For the text-containing cell, return its midpoint in [X, Y] coordinate format. 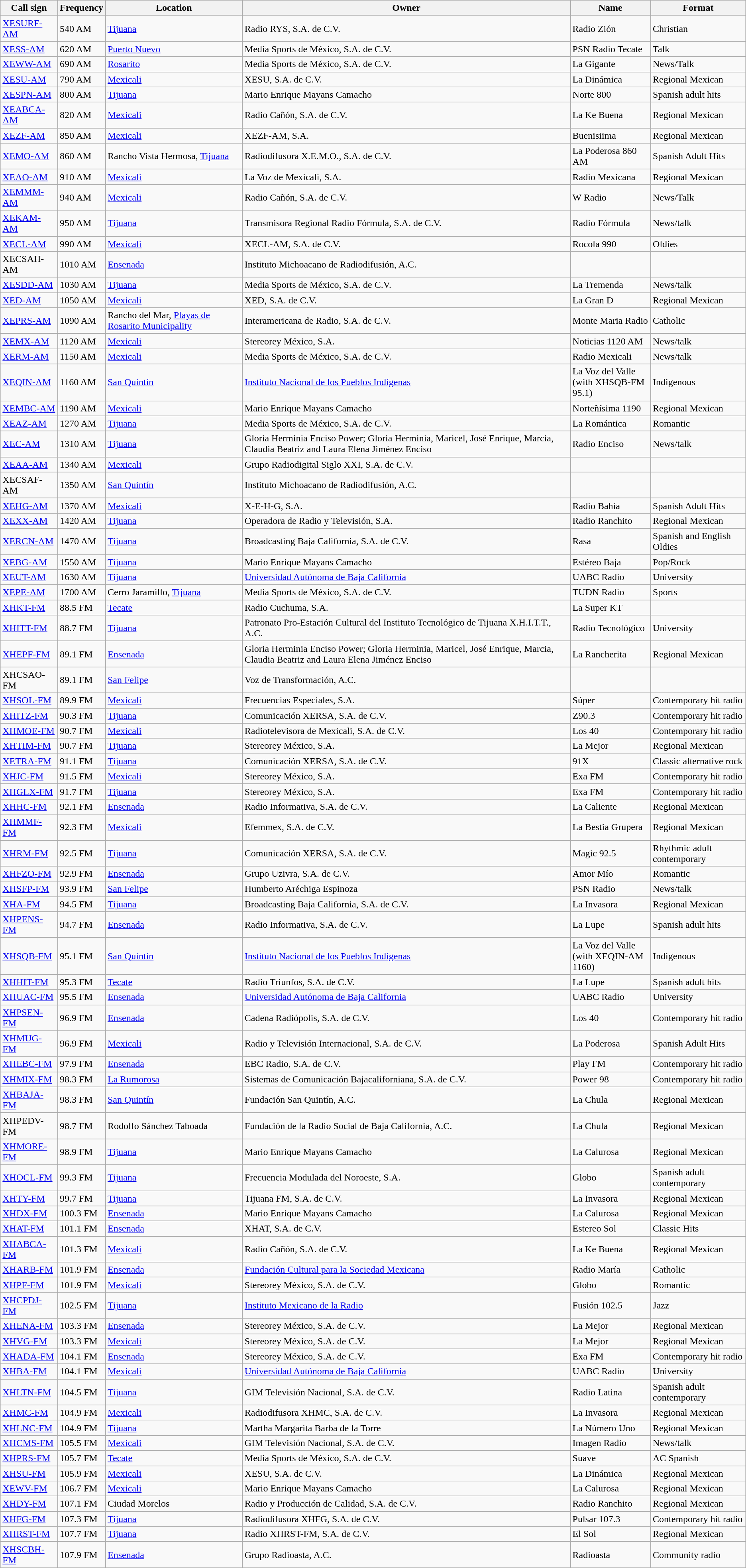
Súper [611, 700]
Z90.3 [611, 716]
XEMO-AM [29, 156]
La Poderosa [611, 1044]
TUDN Radio [611, 592]
Rodolfo Sánchez Taboada [174, 1126]
950 AM [81, 223]
La Super KT [611, 608]
XHVG-FM [29, 1341]
Radiodifusora XHFG, S.A. de C.V. [406, 1519]
XEXX-AM [29, 521]
Cadena Radiópolis, S.A. de C.V. [406, 1017]
XEZF-AM, S.A. [406, 136]
PSN Radio [611, 889]
La Tremenda [611, 285]
1370 AM [81, 506]
XHPEDV-FM [29, 1126]
91.1 FM [81, 761]
XHMOE-FM [29, 731]
Radio XHRST-FM, S.A. de C.V. [406, 1534]
Grupo Radiodigital Siglo XXI, S.A. de C.V. [406, 464]
Suave [611, 1458]
Operadora de Radio y Televisión, S.A. [406, 521]
XEUT-AM [29, 577]
La Romántica [611, 423]
Owner [406, 8]
Sistemas de Comunicación Bajacaliforniana, S.A. de C.V. [406, 1079]
EBC Radio, S.A. de C.V. [406, 1064]
La Caliente [611, 807]
Oldies [698, 244]
91.7 FM [81, 791]
Rosarito [174, 64]
910 AM [81, 177]
XHAT-FM [29, 1229]
Tijuana FM, S.A. de C.V. [406, 1198]
XHITZ-FM [29, 716]
XHFZO-FM [29, 874]
XHPSEN-FM [29, 1017]
Radio Enciso [611, 444]
Power 98 [611, 1079]
XECSAH-AM [29, 265]
La Número Uno [611, 1428]
XECL-AM, S.A. de C.V. [406, 244]
820 AM [81, 115]
Norteñísima 1190 [611, 408]
1630 AM [81, 577]
PSN Radio Tecate [611, 49]
1270 AM [81, 423]
92.9 FM [81, 874]
XEABCA-AM [29, 115]
Fundación de la Radio Social de Baja California, A.C. [406, 1126]
XHAT, S.A. de C.V. [406, 1229]
98.7 FM [81, 1126]
Classic alternative rock [698, 761]
Grupo Radioasta, A.C. [406, 1555]
XHMC-FM [29, 1413]
88.7 FM [81, 628]
1160 AM [81, 382]
XHCPDJ-FM [29, 1305]
92.1 FM [81, 807]
Radiodifusora XHMC, S.A. de C.V. [406, 1413]
Noticias 1120 AM [611, 341]
Martha Margarita Barba de la Torre [406, 1428]
690 AM [81, 64]
XESPN-AM [29, 94]
94.5 FM [81, 904]
94.7 FM [81, 925]
Rhythmic adult contemporary [698, 853]
Radioasta [611, 1555]
XEMMM-AM [29, 197]
XHA-FM [29, 904]
91X [611, 761]
Talk [698, 49]
XHKT-FM [29, 608]
XEAA-AM [29, 464]
Radio y Televisión Internacional, S.A. de C.V. [406, 1044]
107.7 FM [81, 1534]
990 AM [81, 244]
Efemmex, S.A. de C.V. [406, 827]
XHRST-FM [29, 1534]
Instituto Mexicano de la Radio [406, 1305]
89.9 FM [81, 700]
90.3 FM [81, 716]
106.7 FM [81, 1489]
W Radio [611, 197]
540 AM [81, 29]
XEMBC-AM [29, 408]
Fusión 102.5 [611, 1305]
Classic Hits [698, 1229]
La Bestia Grupera [611, 827]
99.7 FM [81, 1198]
XESS-AM [29, 49]
1310 AM [81, 444]
93.9 FM [81, 889]
XECL-AM [29, 244]
XHENA-FM [29, 1326]
Spanish and English Oldies [698, 541]
XHDY-FM [29, 1504]
Amor Mío [611, 874]
1010 AM [81, 265]
XHABCA-FM [29, 1249]
Humberto Aréchiga Espinoza [406, 889]
XHHC-FM [29, 807]
1030 AM [81, 285]
XESURF-AM [29, 29]
XEZF-AM [29, 136]
XHBAJA-FM [29, 1100]
XHPRS-FM [29, 1458]
XEAZ-AM [29, 423]
La Poderosa 860 AM [611, 156]
99.3 FM [81, 1178]
XEPE-AM [29, 592]
1050 AM [81, 300]
Buenisiima [611, 136]
La Voz de Mexicali, S.A. [406, 177]
XETRA-FM [29, 761]
98.9 FM [81, 1151]
92.5 FM [81, 853]
Transmisora Regional Radio Fórmula, S.A. de C.V. [406, 223]
Voz de Transformación, A.C. [406, 680]
940 AM [81, 197]
XHITT-FM [29, 628]
XHMUG-FM [29, 1044]
La Gigante [611, 64]
Interamericana de Radio, S.A. de C.V. [406, 321]
XHEBC-FM [29, 1064]
XED, S.A. de C.V. [406, 300]
La Rumorosa [174, 1079]
XEKAM-AM [29, 223]
XHPENS-FM [29, 925]
XHJC-FM [29, 776]
Format [698, 8]
Magic 92.5 [611, 853]
XHHIT-FM [29, 982]
Ciudad Morelos [174, 1504]
1700 AM [81, 592]
XHTY-FM [29, 1198]
Frecuencias Especiales, S.A. [406, 700]
XHARB-FM [29, 1270]
Sports [698, 592]
Call sign [29, 8]
88.5 FM [81, 608]
107.3 FM [81, 1519]
105.9 FM [81, 1473]
XHSCBH-FM [29, 1555]
XEQIN-AM [29, 382]
XHCMS-FM [29, 1443]
X-E-H-G, S.A. [406, 506]
Christian [698, 29]
Norte 800 [611, 94]
XHPF-FM [29, 1285]
Radio Mexicali [611, 356]
Patronato Pro-Estación Cultural del Instituto Tecnológico de Tijuana X.H.I.T.T., A.C. [406, 628]
620 AM [81, 49]
XECSAF-AM [29, 485]
AC Spanish [698, 1458]
XERCN-AM [29, 541]
1090 AM [81, 321]
XHSQB-FM [29, 956]
La Gran D [611, 300]
95.1 FM [81, 956]
107.1 FM [81, 1504]
97.9 FM [81, 1064]
Frequency [81, 8]
Monte Maria Radio [611, 321]
XEWV-FM [29, 1489]
91.5 FM [81, 776]
XHOCL-FM [29, 1178]
Radio Fórmula [611, 223]
Jazz [698, 1305]
1550 AM [81, 562]
100.3 FM [81, 1214]
104.5 FM [81, 1392]
105.7 FM [81, 1458]
XHSU-FM [29, 1473]
1190 AM [81, 408]
Fundación San Quintín, A.C. [406, 1100]
92.3 FM [81, 827]
Rancho del Mar, Playas de Rosarito Municipality [174, 321]
105.5 FM [81, 1443]
Rasa [611, 541]
Community radio [698, 1555]
Grupo Uzivra, S.A. de C.V. [406, 874]
Radio Cuchuma, S.A. [406, 608]
Radiodifusora X.E.M.O., S.A. de C.V. [406, 156]
1420 AM [81, 521]
XHLTN-FM [29, 1392]
107.9 FM [81, 1555]
Radio Triunfos, S.A. de C.V. [406, 982]
Radiotelevisora de Mexicali, S.A. de C.V. [406, 731]
El Sol [611, 1534]
XHMORE-FM [29, 1151]
1120 AM [81, 341]
Fundación Cultural para la Sociedad Mexicana [406, 1270]
Imagen Radio [611, 1443]
Frecuencia Modulada del Noroeste, S.A. [406, 1178]
101.1 FM [81, 1229]
XHEPF-FM [29, 654]
Radio Mexicana [611, 177]
XHSFP-FM [29, 889]
La Voz del Valle(with XEQIN-AM 1160) [611, 956]
Play FM [611, 1064]
XEAO-AM [29, 177]
XHCSAO-FM [29, 680]
XEC-AM [29, 444]
Cerro Jaramillo, Tijuana [174, 592]
XHUAC-FM [29, 997]
XHGLX-FM [29, 791]
La Rancherita [611, 654]
102.5 FM [81, 1305]
XHDX-FM [29, 1214]
1470 AM [81, 541]
Pop/Rock [698, 562]
XHMIX-FM [29, 1079]
95.3 FM [81, 982]
Radio RYS, S.A. de C.V. [406, 29]
860 AM [81, 156]
1350 AM [81, 485]
XESDD-AM [29, 285]
XHBA-FM [29, 1371]
XEMX-AM [29, 341]
95.5 FM [81, 997]
La Voz del Valle(with XHSQB-FM 95.1) [611, 382]
Radio Bahía [611, 506]
Name [611, 8]
Radio Tecnológico [611, 628]
XHADA-FM [29, 1356]
Puerto Nuevo [174, 49]
XED-AM [29, 300]
1150 AM [81, 356]
Estéreo Baja [611, 562]
Radio y Producción de Calidad, S.A. de C.V. [406, 1504]
XHFG-FM [29, 1519]
Rocola 990 [611, 244]
Pulsar 107.3 [611, 1519]
XEWW-AM [29, 64]
XHLNC-FM [29, 1428]
XEBG-AM [29, 562]
Rancho Vista Hermosa, Tijuana [174, 156]
XHMMF-FM [29, 827]
XERM-AM [29, 356]
101.3 FM [81, 1249]
Radio Latina [611, 1392]
800 AM [81, 94]
XHRM-FM [29, 853]
Location [174, 8]
Radio Zión [611, 29]
XHTIM-FM [29, 746]
1340 AM [81, 464]
Estereo Sol [611, 1229]
850 AM [81, 136]
Radio María [611, 1270]
XEPRS-AM [29, 321]
XEHG-AM [29, 506]
790 AM [81, 79]
XESU-AM [29, 79]
XHSOL-FM [29, 700]
